Identify which cell holds the provided text, then report its [X, Y] central coordinate. 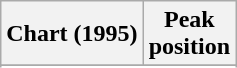
Peakposition [189, 34]
Chart (1995) [72, 34]
